Locate the cell with the specified text and output its [x, y] center coordinate. 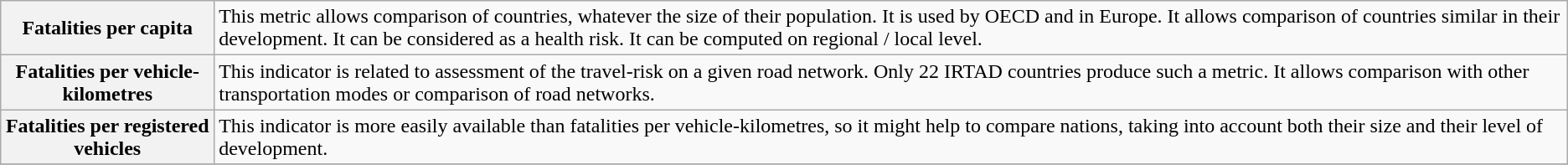
Fatalities per registered vehicles [107, 137]
Fatalities per vehicle-kilometres [107, 82]
Fatalities per capita [107, 28]
